Detect which cell encompasses the target text, then output its [X, Y] center coordinate. 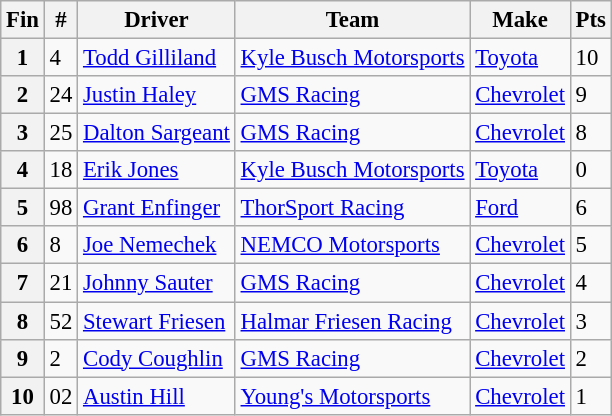
Pts [590, 20]
21 [60, 283]
Justin Haley [157, 95]
NEMCO Motorsports [352, 245]
Austin Hill [157, 396]
18 [60, 170]
Ford [520, 208]
Todd Gilliland [157, 58]
# [60, 20]
02 [60, 396]
Grant Enfinger [157, 208]
Team [352, 20]
0 [590, 170]
Fin [23, 20]
Make [520, 20]
Joe Nemechek [157, 245]
24 [60, 95]
98 [60, 208]
7 [23, 283]
52 [60, 321]
Stewart Friesen [157, 321]
Erik Jones [157, 170]
Young's Motorsports [352, 396]
Dalton Sargeant [157, 133]
Halmar Friesen Racing [352, 321]
25 [60, 133]
Driver [157, 20]
Johnny Sauter [157, 283]
Cody Coughlin [157, 358]
ThorSport Racing [352, 208]
